Output the (X, Y) coordinate of the center of the cell containing the given text.  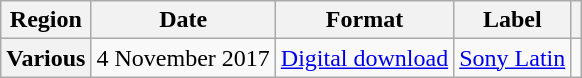
Sony Latin (512, 58)
Label (512, 20)
Digital download (364, 58)
Various (46, 58)
Format (364, 20)
Date (183, 20)
4 November 2017 (183, 58)
Region (46, 20)
